Output the [x, y] coordinate of the center of the cell containing the given text.  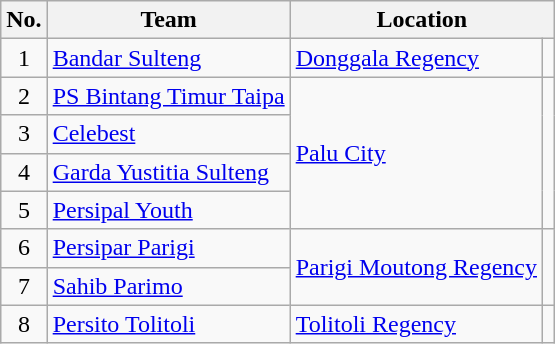
Palu City [416, 153]
Location [422, 20]
1 [24, 58]
6 [24, 248]
4 [24, 172]
No. [24, 20]
Parigi Moutong Regency [416, 267]
Persipar Parigi [168, 248]
Sahib Parimo [168, 286]
Donggala Regency [416, 58]
8 [24, 324]
Garda Yustitia Sulteng [168, 172]
Persipal Youth [168, 210]
Persito Tolitoli [168, 324]
Team [168, 20]
Celebest [168, 134]
Tolitoli Regency [416, 324]
PS Bintang Timur Taipa [168, 96]
7 [24, 286]
3 [24, 134]
5 [24, 210]
2 [24, 96]
Bandar Sulteng [168, 58]
